Return the (X, Y) coordinate for the center point of the cell that contains the specified text.  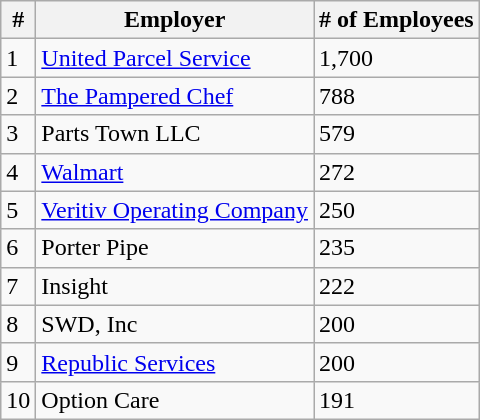
# (18, 20)
# of Employees (397, 20)
222 (397, 286)
10 (18, 400)
The Pampered Chef (175, 96)
250 (397, 210)
SWD, Inc (175, 324)
United Parcel Service (175, 58)
579 (397, 134)
1,700 (397, 58)
272 (397, 172)
1 (18, 58)
3 (18, 134)
Republic Services (175, 362)
Walmart (175, 172)
Parts Town LLC (175, 134)
8 (18, 324)
6 (18, 248)
Insight (175, 286)
191 (397, 400)
2 (18, 96)
235 (397, 248)
7 (18, 286)
4 (18, 172)
788 (397, 96)
9 (18, 362)
Option Care (175, 400)
Porter Pipe (175, 248)
5 (18, 210)
Employer (175, 20)
Veritiv Operating Company (175, 210)
